Extract the [X, Y] coordinate from the center of the cell holding the provided text.  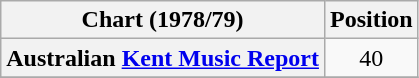
40 [371, 58]
Chart (1978/79) [163, 20]
Position [371, 20]
Australian Kent Music Report [163, 58]
